Output the (x, y) coordinate of the center of the cell containing the given text.  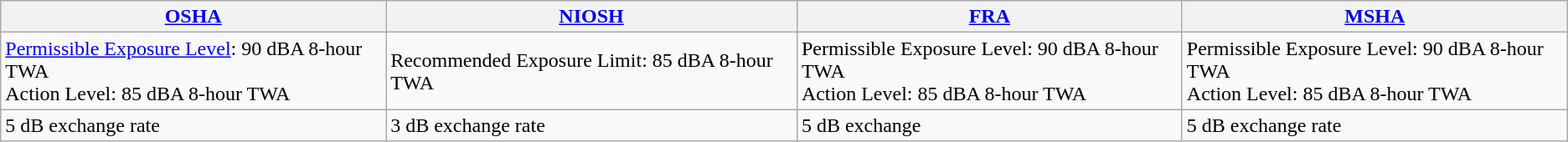
FRA (989, 17)
3 dB exchange rate (591, 125)
MSHA (1375, 17)
OSHA (193, 17)
Recommended Exposure Limit: 85 dBA 8-hour TWA (591, 71)
NIOSH (591, 17)
5 dB exchange (989, 125)
